Search for the cell housing the specified text and yield its (x, y) center coordinate. 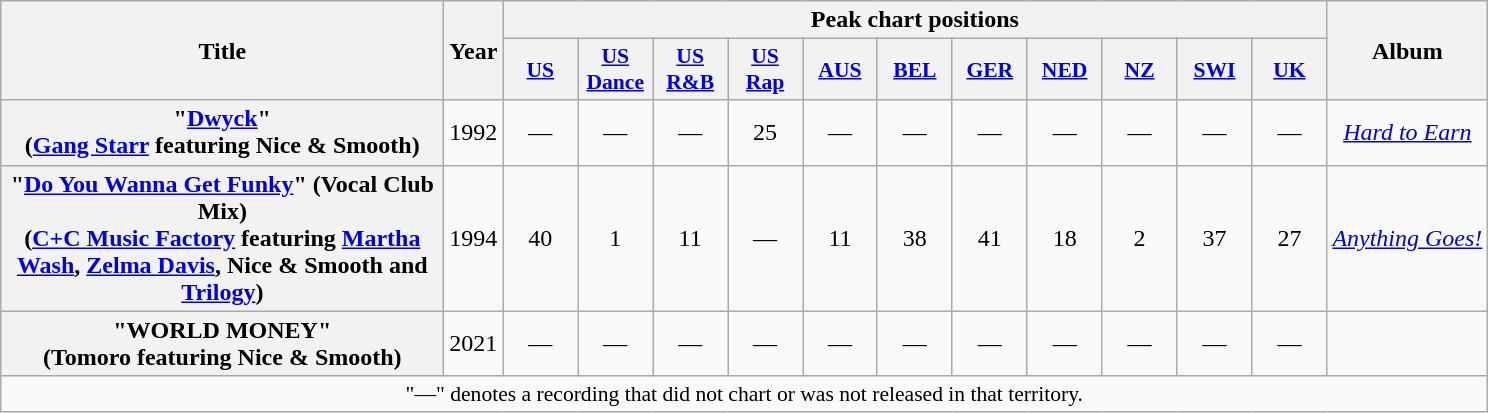
Album (1408, 50)
Anything Goes! (1408, 238)
US Rap (766, 70)
18 (1064, 238)
"—" denotes a recording that did not chart or was not released in that territory. (744, 394)
BEL (914, 70)
"Dwyck"(Gang Starr featuring Nice & Smooth) (222, 132)
Year (474, 50)
"Do You Wanna Get Funky" (Vocal Club Mix)(C+C Music Factory featuring Martha Wash, Zelma Davis, Nice & Smooth and Trilogy) (222, 238)
1992 (474, 132)
37 (1214, 238)
Hard to Earn (1408, 132)
Title (222, 50)
1 (616, 238)
"WORLD MONEY"(Tomoro featuring Nice & Smooth) (222, 344)
USDance (616, 70)
Peak chart positions (915, 20)
NZ (1140, 70)
GER (990, 70)
NED (1064, 70)
38 (914, 238)
2021 (474, 344)
40 (540, 238)
27 (1290, 238)
AUS (840, 70)
25 (766, 132)
1994 (474, 238)
US R&B (690, 70)
UK (1290, 70)
SWI (1214, 70)
US (540, 70)
2 (1140, 238)
41 (990, 238)
